Scan for the cell matching the given text and deliver its (X, Y) coordinate at center. 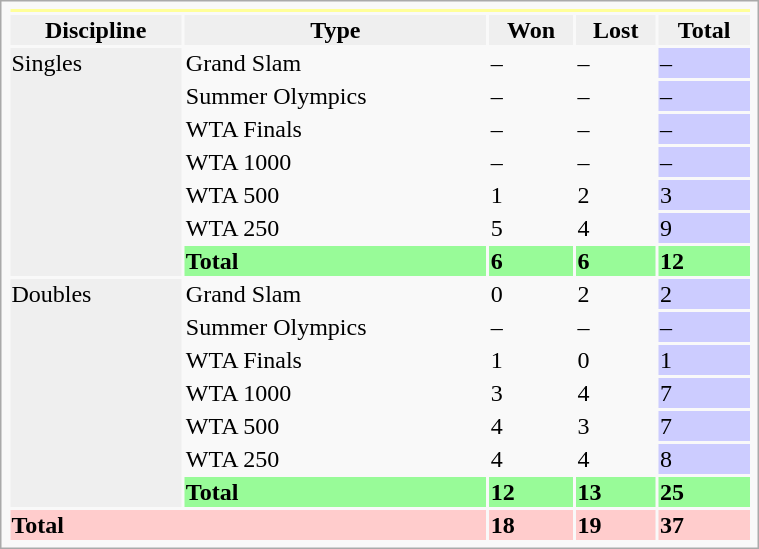
Lost (616, 30)
Singles (96, 162)
9 (704, 228)
Type (335, 30)
Discipline (96, 30)
18 (531, 525)
37 (704, 525)
25 (704, 492)
19 (616, 525)
13 (616, 492)
8 (704, 459)
Doubles (96, 393)
5 (531, 228)
Won (531, 30)
